Scan for the cell matching the given text and deliver its [x, y] coordinate at center. 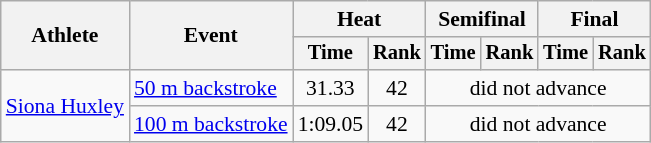
1:09.05 [330, 124]
Siona Huxley [65, 106]
100 m backstroke [211, 124]
31.33 [330, 88]
Semifinal [482, 19]
Athlete [65, 36]
50 m backstroke [211, 88]
Event [211, 36]
Final [594, 19]
Heat [360, 19]
